Return (X, Y) of the center of cell containing provided text 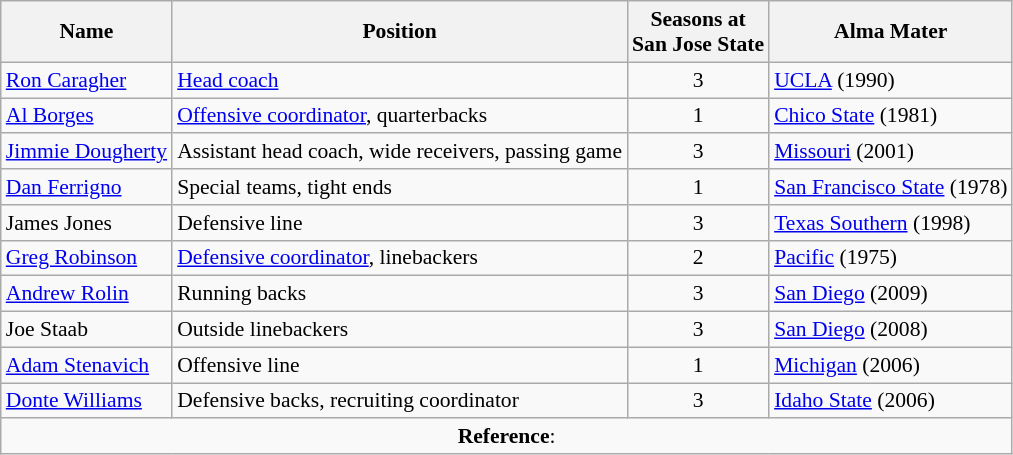
Seasons atSan Jose State (698, 32)
San Diego (2009) (890, 294)
2 (698, 258)
James Jones (86, 223)
Defensive coordinator, linebackers (400, 258)
Reference: (507, 437)
Adam Stenavich (86, 365)
Texas Southern (1998) (890, 223)
Chico State (1981) (890, 116)
Greg Robinson (86, 258)
Assistant head coach, wide receivers, passing game (400, 152)
UCLA (1990) (890, 80)
Jimmie Dougherty (86, 152)
San Diego (2008) (890, 330)
Defensive backs, recruiting coordinator (400, 401)
Offensive coordinator, quarterbacks (400, 116)
Special teams, tight ends (400, 187)
Head coach (400, 80)
Name (86, 32)
Idaho State (2006) (890, 401)
Position (400, 32)
Running backs (400, 294)
Missouri (2001) (890, 152)
Outside linebackers (400, 330)
San Francisco State (1978) (890, 187)
Joe Staab (86, 330)
Michigan (2006) (890, 365)
Offensive line (400, 365)
Alma Mater (890, 32)
Dan Ferrigno (86, 187)
Al Borges (86, 116)
Donte Williams (86, 401)
Defensive line (400, 223)
Pacific (1975) (890, 258)
Ron Caragher (86, 80)
Andrew Rolin (86, 294)
